Scan for the cell matching the given text and deliver its (X, Y) coordinate at center. 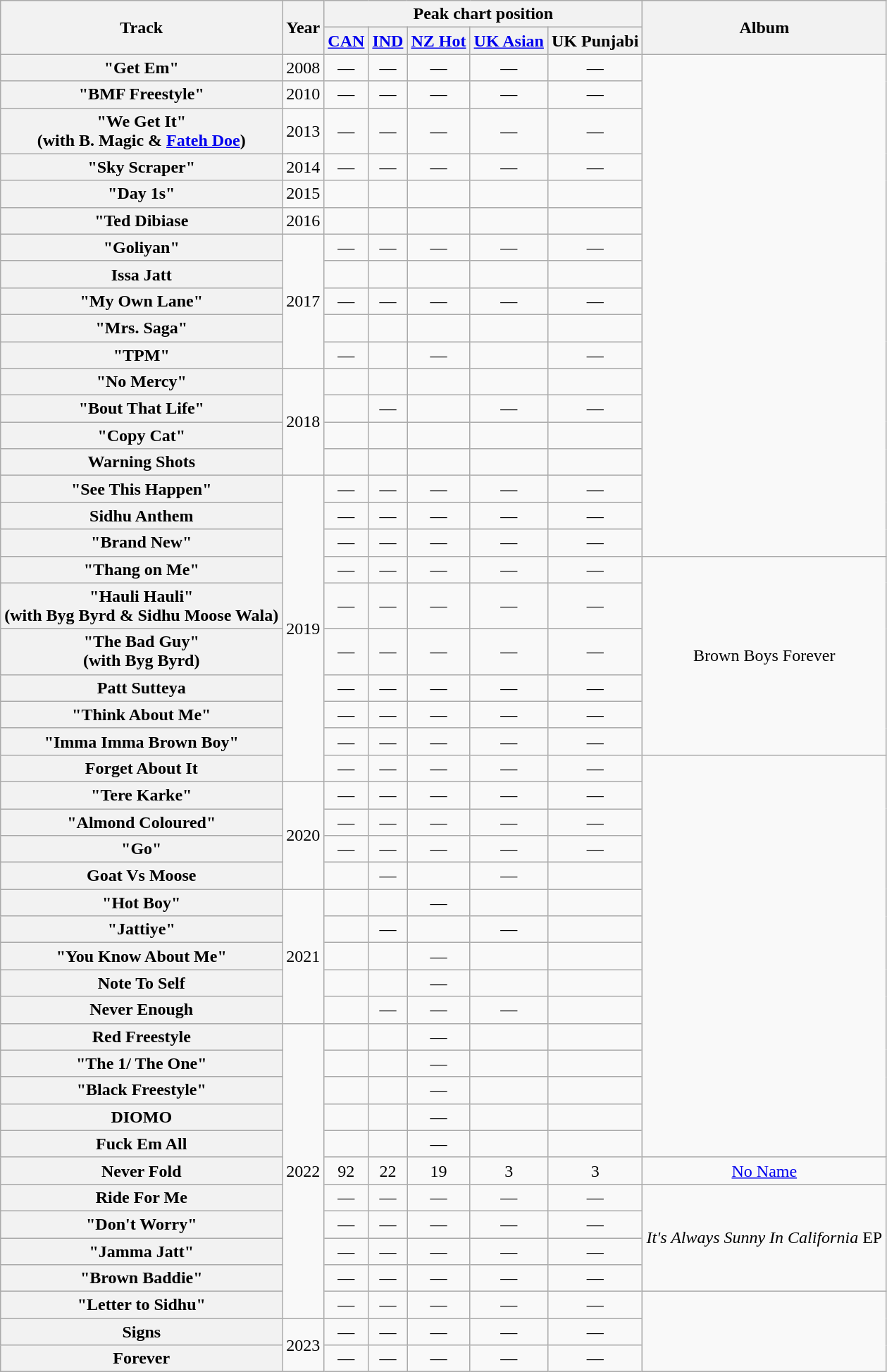
2013 (303, 131)
UK Punjabi (595, 41)
"My Own Lane" (142, 301)
"Think About Me" (142, 715)
2022 (303, 1171)
"Go" (142, 849)
Signs (142, 1332)
Issa Jatt (142, 274)
"See This Happen" (142, 489)
"Black Freestyle" (142, 1090)
2023 (303, 1345)
"BMF Freestyle" (142, 94)
"Jamma Jatt" (142, 1251)
"Ted Dibiase (142, 221)
"The 1/ The One" (142, 1063)
22 (387, 1170)
"The Bad Guy"(with Byg Byrd) (142, 651)
92 (347, 1170)
"Almond Coloured" (142, 822)
"Copy Cat" (142, 435)
Forever (142, 1359)
Never Enough (142, 1010)
NZ Hot (438, 41)
"TPM" (142, 354)
"Goliyan" (142, 247)
DIOMO (142, 1117)
Note To Self (142, 983)
"Jattiye" (142, 929)
Goat Vs Moose (142, 876)
Track (142, 27)
Year (303, 27)
"Get Em" (142, 68)
2010 (303, 94)
2018 (303, 422)
"Brand New" (142, 543)
UK Asian (509, 41)
"We Get It"(with B. Magic & Fateh Doe) (142, 131)
2016 (303, 221)
"Mrs. Saga" (142, 328)
Sidhu Anthem (142, 516)
"You Know About Me" (142, 956)
2008 (303, 68)
"Tere Karke" (142, 795)
"Hauli Hauli"(with Byg Byrd & Sidhu Moose Wala) (142, 606)
Fuck Em All (142, 1144)
No Name (764, 1170)
2014 (303, 167)
Never Fold (142, 1170)
19 (438, 1170)
2021 (303, 956)
"Letter to Sidhu" (142, 1305)
CAN (347, 41)
Forget About It (142, 768)
"Sky Scraper" (142, 167)
"Bout That Life" (142, 409)
Ride For Me (142, 1197)
"Don't Worry" (142, 1224)
2020 (303, 835)
It's Always Sunny In California EP (764, 1237)
Patt Sutteya (142, 688)
Album (764, 27)
"Thang on Me" (142, 569)
"Hot Boy" (142, 903)
2015 (303, 194)
"Brown Baddie" (142, 1278)
"Day 1s" (142, 194)
"Imma Imma Brown Boy" (142, 741)
"No Mercy" (142, 382)
Warning Shots (142, 462)
Red Freestyle (142, 1037)
Peak chart position (483, 14)
2017 (303, 301)
Brown Boys Forever (764, 655)
2019 (303, 629)
IND (387, 41)
